Locate the cell with the specified text and output its (x, y) center coordinate. 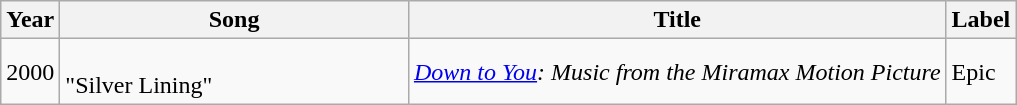
"Silver Lining" (234, 72)
2000 (30, 72)
Label (981, 20)
Title (677, 20)
Epic (981, 72)
Year (30, 20)
Down to You: Music from the Miramax Motion Picture (677, 72)
Song (234, 20)
